Determine the (x, y) coordinate at the center of the cell enclosing the given text.  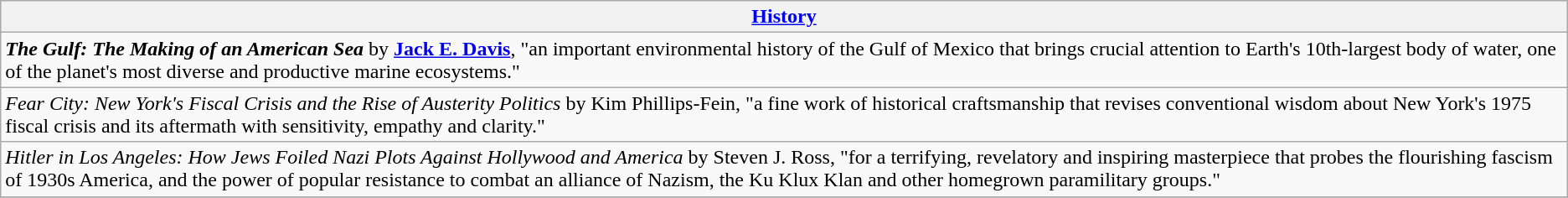
History (784, 17)
